Provide the [x, y] coordinate of the cell's center where the given text is located.  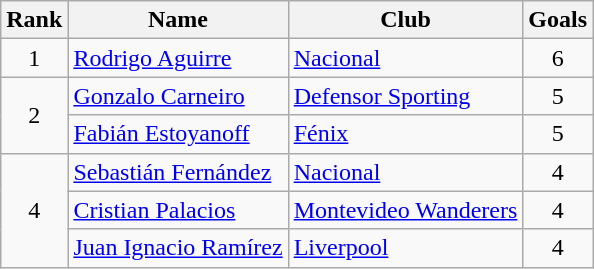
6 [558, 58]
Rodrigo Aguirre [178, 58]
1 [34, 58]
Juan Ignacio Ramírez [178, 248]
Liverpool [406, 248]
Cristian Palacios [178, 210]
Club [406, 20]
Gonzalo Carneiro [178, 96]
Fénix [406, 134]
Montevideo Wanderers [406, 210]
Rank [34, 20]
Goals [558, 20]
Fabián Estoyanoff [178, 134]
Defensor Sporting [406, 96]
Name [178, 20]
2 [34, 115]
Sebastián Fernández [178, 172]
